For the text-containing cell, return its midpoint in [x, y] coordinate format. 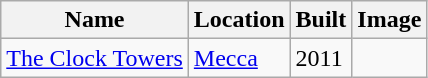
Built [321, 20]
Location [239, 20]
Mecca [239, 58]
The Clock Towers [95, 58]
Image [390, 20]
Name [95, 20]
2011 [321, 58]
